Find where the given text appears and provide that cell's center as (x, y) coordinate. 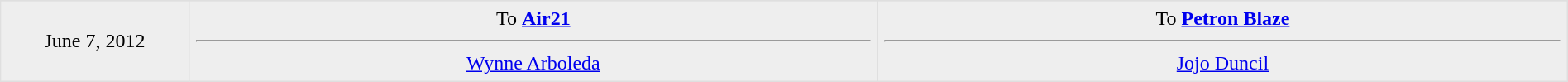
June 7, 2012 (94, 41)
To Petron BlazeJojo Duncil (1223, 41)
To Air21Wynne Arboleda (533, 41)
